Determine the (x, y) coordinate at the center of the cell enclosing the given text.  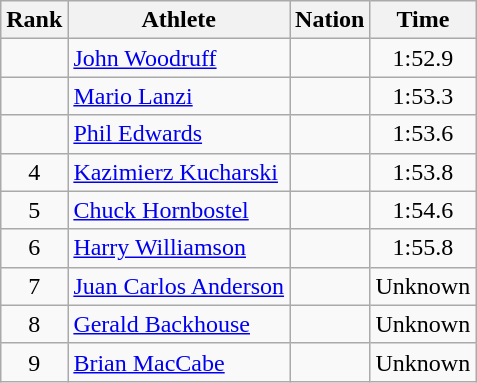
Athlete (179, 20)
9 (34, 362)
1:52.9 (423, 58)
Nation (330, 20)
Time (423, 20)
Rank (34, 20)
7 (34, 286)
1:53.3 (423, 96)
Kazimierz Kucharski (179, 172)
6 (34, 248)
Gerald Backhouse (179, 324)
4 (34, 172)
Harry Williamson (179, 248)
1:53.8 (423, 172)
1:55.8 (423, 248)
Juan Carlos Anderson (179, 286)
8 (34, 324)
Brian MacCabe (179, 362)
Chuck Hornbostel (179, 210)
1:53.6 (423, 134)
1:54.6 (423, 210)
Mario Lanzi (179, 96)
5 (34, 210)
Phil Edwards (179, 134)
John Woodruff (179, 58)
